Identify which cell holds the provided text, then report its [X, Y] central coordinate. 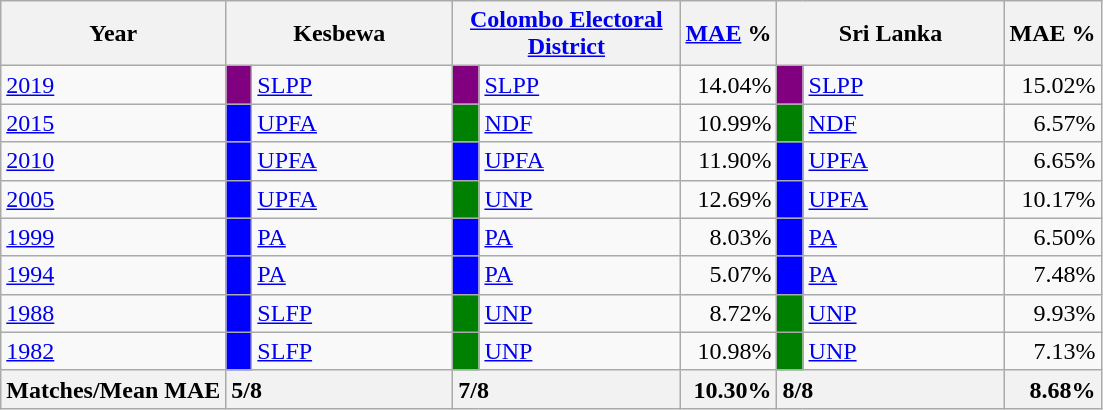
8.03% [728, 237]
1999 [114, 237]
8.72% [728, 313]
6.50% [1052, 237]
Colombo Electoral District [566, 34]
14.04% [728, 85]
7.13% [1052, 351]
5.07% [728, 275]
Sri Lanka [890, 34]
10.30% [728, 389]
8.68% [1052, 389]
11.90% [728, 161]
1988 [114, 313]
10.99% [728, 123]
Kesbewa [340, 34]
10.98% [728, 351]
2010 [114, 161]
6.65% [1052, 161]
6.57% [1052, 123]
15.02% [1052, 85]
12.69% [728, 199]
5/8 [340, 389]
2019 [114, 85]
2005 [114, 199]
1994 [114, 275]
Matches/Mean MAE [114, 389]
1982 [114, 351]
2015 [114, 123]
Year [114, 34]
8/8 [890, 389]
9.93% [1052, 313]
10.17% [1052, 199]
7.48% [1052, 275]
7/8 [566, 389]
